Provide the (x, y) coordinate of the cell's center where the given text is located.  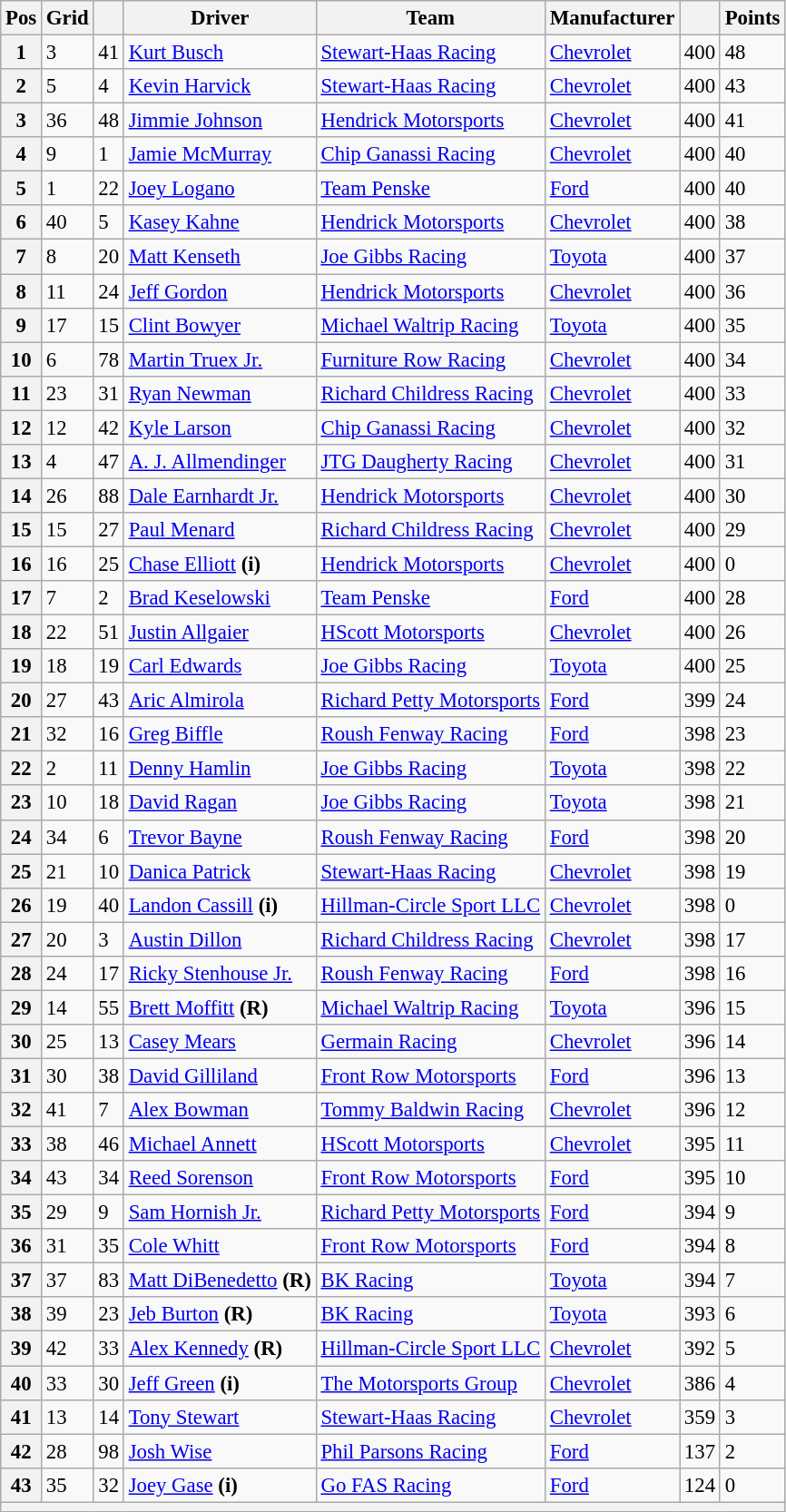
Josh Wise (220, 1451)
Alex Bowman (220, 1110)
Justin Allgaier (220, 633)
Points (752, 18)
124 (701, 1485)
46 (109, 1144)
399 (701, 701)
98 (109, 1451)
Manufacturer (612, 18)
Jamie McMurray (220, 154)
51 (109, 633)
Kyle Larson (220, 427)
137 (701, 1451)
Grid (67, 18)
David Gilliland (220, 1075)
Carl Edwards (220, 666)
Alex Kennedy (R) (220, 1349)
Michael Annett (220, 1144)
Dale Earnhardt Jr. (220, 496)
A. J. Allmendinger (220, 462)
Austin Dillon (220, 939)
Tony Stewart (220, 1417)
Chase Elliott (i) (220, 564)
47 (109, 462)
Tommy Baldwin Racing (430, 1110)
Martin Truex Jr. (220, 359)
55 (109, 1007)
386 (701, 1383)
Casey Mears (220, 1042)
Greg Biffle (220, 734)
Kasey Kahne (220, 222)
Aric Almirola (220, 701)
Landon Cassill (i) (220, 905)
Reed Sorenson (220, 1178)
Joey Gase (i) (220, 1485)
393 (701, 1315)
Kevin Harvick (220, 86)
Ricky Stenhouse Jr. (220, 974)
359 (701, 1417)
Matt DiBenedetto (R) (220, 1281)
Danica Patrick (220, 871)
Germain Racing (430, 1042)
The Motorsports Group (430, 1383)
JTG Daugherty Racing (430, 462)
Jeff Green (i) (220, 1383)
Go FAS Racing (430, 1485)
Jeb Burton (R) (220, 1315)
David Ragan (220, 803)
Denny Hamlin (220, 769)
Joey Logano (220, 189)
Paul Menard (220, 530)
78 (109, 359)
Phil Parsons Racing (430, 1451)
Team (430, 18)
Sam Hornish Jr. (220, 1213)
Jeff Gordon (220, 291)
Ryan Newman (220, 393)
83 (109, 1281)
Matt Kenseth (220, 257)
Brett Moffitt (R) (220, 1007)
88 (109, 496)
Driver (220, 18)
392 (701, 1349)
Clint Bowyer (220, 325)
Pos (22, 18)
Cole Whitt (220, 1246)
Brad Keselowski (220, 598)
Trevor Bayne (220, 837)
Furniture Row Racing (430, 359)
Jimmie Johnson (220, 121)
Kurt Busch (220, 53)
